Return (x, y) of the center of cell containing provided text 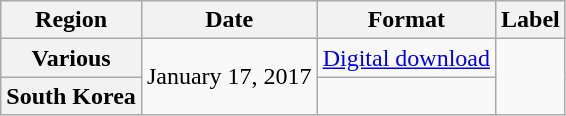
Format (406, 20)
Date (229, 20)
Label (530, 20)
Various (72, 58)
South Korea (72, 96)
Region (72, 20)
Digital download (406, 58)
January 17, 2017 (229, 77)
